Return (X, Y) of the center of cell containing provided text 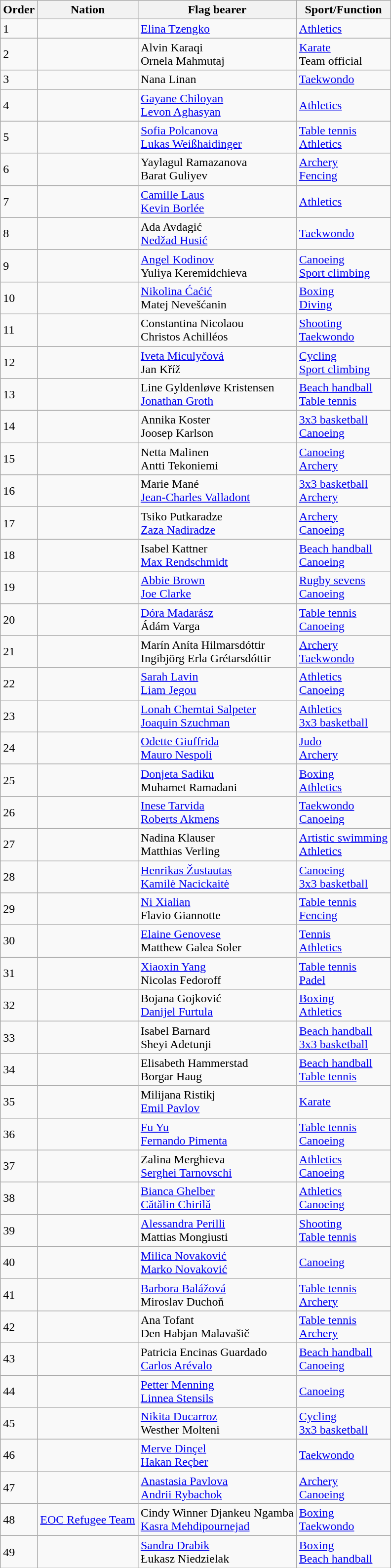
Barbora BalážováMiroslav Duchoň (217, 1295)
Elaine GenoveseMatthew Galea Soler (217, 941)
BoxingDiving (343, 297)
35 (19, 1102)
9 (19, 266)
Bianca GhelberCătălin Chirilă (217, 1198)
Anastasia PavlovaAndrii Rybachok (217, 1487)
Dóra MadarászÁdám Varga (217, 620)
32 (19, 1005)
CyclingSport climbing (343, 362)
38 (19, 1198)
46 (19, 1456)
10 (19, 297)
Ni Xialian Flavio Giannotte (217, 909)
Sarah LavinLiam Jegou (217, 684)
Merve DinçelHakan Reçber (217, 1456)
Table tennisFencing (343, 909)
2 (19, 54)
13 (19, 394)
Sandra DrabikŁukasz Niedzielak (217, 1552)
3x3 basketballCanoeing (343, 427)
12 (19, 362)
21 (19, 651)
43 (19, 1359)
33 (19, 1038)
Bojana GojkovićDanijel Furtula (217, 1005)
Ana TofantDen Habjan Malavašič (217, 1326)
Henrikas ŽustautasKamilė Nacickaitė (217, 877)
Cindy Winner Djankeu Ngamba Kasra Mehdipournejad (217, 1520)
KarateTeam official (343, 54)
Xiaoxin YangNicolas Fedoroff (217, 974)
EOC Refugee Team (88, 1520)
Patricia Encinas GuardadoCarlos Arévalo (217, 1359)
30 (19, 941)
39 (19, 1230)
Table tennisPadel (343, 974)
Zalina MerghievaSerghei Tarnovschi (217, 1166)
49 (19, 1552)
5 (19, 137)
Milica NovakovićMarko Novaković (217, 1262)
34 (19, 1069)
ShootingTaekwondo (343, 330)
Fu YuFernando Pimenta (217, 1134)
Isabel BarnardSheyi Adetunji (217, 1038)
31 (19, 974)
Elisabeth HammerstadBorgar Haug (217, 1069)
ArcheryFencing (343, 169)
Sport/Function (343, 10)
7 (19, 202)
1 (19, 29)
14 (19, 427)
Lonah Chemtai SalpeterJoaquin Szuchman (217, 716)
3 (19, 80)
Sofia PolcanovaLukas Weißhaidinger (217, 137)
Line Gyldenløve KristensenJonathan Groth (217, 394)
Isabel KattnerMax Rendschmidt (217, 555)
11 (19, 330)
27 (19, 844)
Abbie BrownJoe Clarke (217, 587)
Gayane ChiloyanLevon Aghasyan (217, 105)
Nation (88, 10)
Flag bearer (217, 10)
Karate (343, 1102)
Petter MenningLinnea Stensils (217, 1391)
TaekwondoCanoeing (343, 812)
Ada AvdagićNedžad Husić (217, 233)
Artistic swimmingAthletics (343, 844)
8 (19, 233)
3x3 basketballArchery (343, 491)
Athletics3x3 basketball (343, 716)
4 (19, 105)
47 (19, 1487)
40 (19, 1262)
37 (19, 1166)
Nikita DucarrozWesther Molteni (217, 1423)
44 (19, 1391)
16 (19, 491)
Constantina NicolaouChristos Achilléos (217, 330)
Marín Aníta HilmarsdóttirIngibjörg Erla Grétarsdóttir (217, 651)
28 (19, 877)
17 (19, 523)
Inese TarvidaRoberts Akmens (217, 812)
18 (19, 555)
BoxingBeach handball (343, 1552)
CanoeingSport climbing (343, 266)
20 (19, 620)
Canoeing3x3 basketball (343, 877)
Annika KosterJoosep Karlson (217, 427)
Marie ManéJean-Charles Valladont (217, 491)
45 (19, 1423)
6 (19, 169)
Tsiko PutkaradzeZaza Nadiradze (217, 523)
JudoArchery (343, 748)
ArcheryTaekwondo (343, 651)
15 (19, 459)
Cycling3x3 basketball (343, 1423)
23 (19, 716)
Nikolina ĆaćićMatej Nevešćanin (217, 297)
48 (19, 1520)
Yaylagul RamazanovaBarat Guliyev (217, 169)
Nana Linan (217, 80)
TennisAthletics (343, 941)
42 (19, 1326)
BoxingTaekwondo (343, 1520)
Angel KodinovYuliya Keremidchieva (217, 266)
36 (19, 1134)
29 (19, 909)
Donjeta SadikuMuhamet Ramadani (217, 780)
Elina Tzengko (217, 29)
25 (19, 780)
22 (19, 684)
Milijana RistikjEmil Pavlov (217, 1102)
41 (19, 1295)
Order (19, 10)
Beach handball3x3 basketball (343, 1038)
Rugby sevensCanoeing (343, 587)
Alvin KaraqiOrnela Mahmutaj (217, 54)
Odette GiuffridaMauro Nespoli (217, 748)
Nadina KlauserMatthias Verling (217, 844)
Iveta MiculyčováJan Kříž (217, 362)
Netta MalinenAntti Tekoniemi (217, 459)
26 (19, 812)
Table tennisAthletics (343, 137)
Camille LausKevin Borlée (217, 202)
24 (19, 748)
19 (19, 587)
CanoeingArchery (343, 459)
Alessandra PerilliMattias Mongiusti (217, 1230)
ShootingTable tennis (343, 1230)
